Provide the (x, y) coordinate of the cell's center where the given text is located.  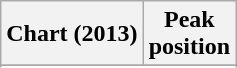
Peakposition (189, 34)
Chart (2013) (72, 34)
